Pinpoint the cell where the given text exists, returning its [x, y] midpoint coordinate. 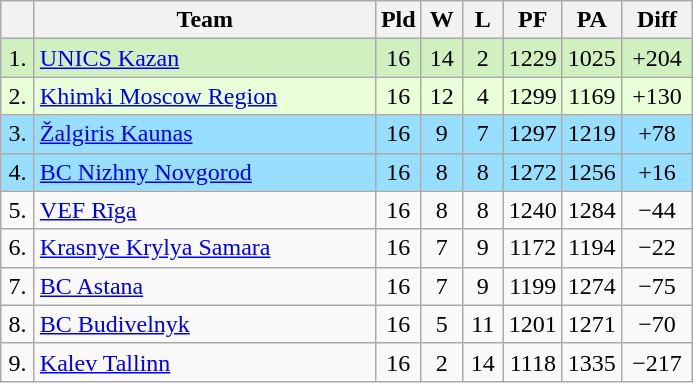
Krasnye Krylya Samara [204, 248]
5. [18, 210]
−70 [656, 324]
6. [18, 248]
4 [482, 96]
1297 [532, 134]
+130 [656, 96]
−44 [656, 210]
12 [442, 96]
5 [442, 324]
−75 [656, 286]
1118 [532, 362]
1335 [592, 362]
PA [592, 20]
11 [482, 324]
Team [204, 20]
1256 [592, 172]
L [482, 20]
VEF Rīga [204, 210]
Diff [656, 20]
8. [18, 324]
1219 [592, 134]
1229 [532, 58]
1201 [532, 324]
4. [18, 172]
1199 [532, 286]
1299 [532, 96]
1. [18, 58]
1272 [532, 172]
W [442, 20]
9. [18, 362]
1284 [592, 210]
Kalev Tallinn [204, 362]
Khimki Moscow Region [204, 96]
Žalgiris Kaunas [204, 134]
+78 [656, 134]
1025 [592, 58]
−217 [656, 362]
3. [18, 134]
BC Budivelnyk [204, 324]
7. [18, 286]
1271 [592, 324]
1274 [592, 286]
1194 [592, 248]
−22 [656, 248]
2. [18, 96]
1169 [592, 96]
BC Nizhny Novgorod [204, 172]
+16 [656, 172]
UNICS Kazan [204, 58]
1240 [532, 210]
PF [532, 20]
+204 [656, 58]
Pld [398, 20]
1172 [532, 248]
BC Astana [204, 286]
